For the text-containing cell, return its midpoint in (X, Y) coordinate format. 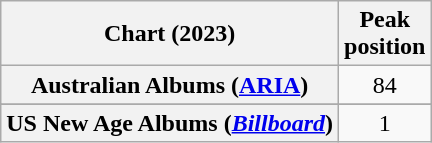
US New Age Albums (Billboard) (170, 123)
Australian Albums (ARIA) (170, 85)
84 (385, 85)
Chart (2023) (170, 34)
1 (385, 123)
Peakposition (385, 34)
